Capture the cell that displays the provided text and extract its [X, Y] central coordinate. 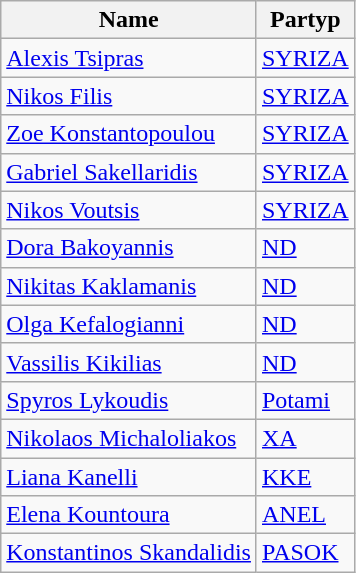
Nikolaos Michaloliakos [129, 438]
Nikos Voutsis [129, 210]
KKE [305, 477]
PASOK [305, 553]
Spyros Lykoudis [129, 400]
Konstantinos Skandalidis [129, 553]
Name [129, 20]
Olga Kefalogianni [129, 324]
ANEL [305, 515]
Dora Bakoyannis [129, 248]
Vassilis Kikilias [129, 362]
Nikos Filis [129, 96]
Nikitas Kaklamanis [129, 286]
Zoe Konstantopoulou [129, 134]
Elena Kountoura [129, 515]
Gabriel Sakellaridis [129, 172]
XA [305, 438]
Partyp [305, 20]
Liana Kanelli [129, 477]
Potami [305, 400]
Alexis Tsipras [129, 58]
